From the cell containing the given text, extract its center point as [X, Y] coordinate. 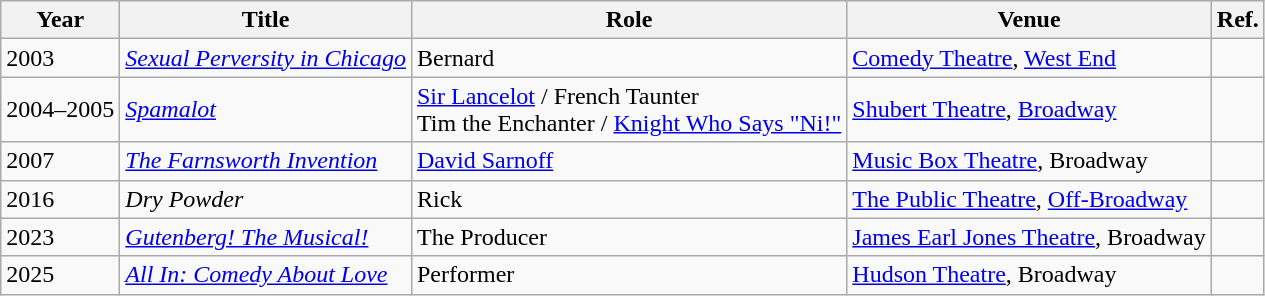
2007 [60, 161]
2003 [60, 58]
Spamalot [266, 110]
David Sarnoff [628, 161]
Shubert Theatre, Broadway [1030, 110]
Hudson Theatre, Broadway [1030, 275]
Performer [628, 275]
2025 [60, 275]
Year [60, 20]
Music Box Theatre, Broadway [1030, 161]
Sir Lancelot / French Taunter Tim the Enchanter / Knight Who Says "Ni!" [628, 110]
Role [628, 20]
Gutenberg! The Musical! [266, 237]
Sexual Perversity in Chicago [266, 58]
The Producer [628, 237]
Rick [628, 199]
The Farnsworth Invention [266, 161]
The Public Theatre, Off-Broadway [1030, 199]
2016 [60, 199]
2023 [60, 237]
2004–2005 [60, 110]
James Earl Jones Theatre, Broadway [1030, 237]
Venue [1030, 20]
Title [266, 20]
Ref. [1238, 20]
All In: Comedy About Love [266, 275]
Comedy Theatre, West End [1030, 58]
Dry Powder [266, 199]
Bernard [628, 58]
